Output the [X, Y] coordinate of the center of the cell containing the given text.  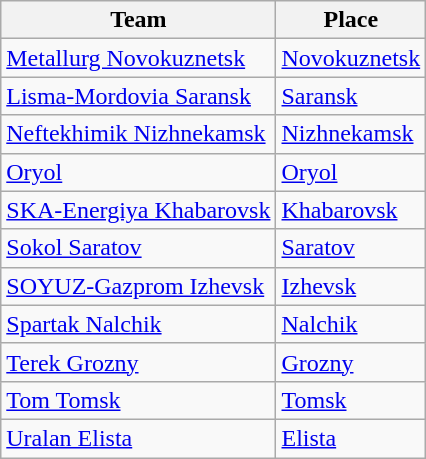
Saransk [351, 96]
SOYUZ-Gazprom Izhevsk [138, 286]
Metallurg Novokuznetsk [138, 58]
Place [351, 20]
SKA-Energiya Khabarovsk [138, 210]
Spartak Nalchik [138, 324]
Novokuznetsk [351, 58]
Uralan Elista [138, 438]
Terek Grozny [138, 362]
Tomsk [351, 400]
Neftekhimik Nizhnekamsk [138, 134]
Grozny [351, 362]
Team [138, 20]
Nalchik [351, 324]
Khabarovsk [351, 210]
Lisma-Mordovia Saransk [138, 96]
Sokol Saratov [138, 248]
Elista [351, 438]
Tom Tomsk [138, 400]
Nizhnekamsk [351, 134]
Izhevsk [351, 286]
Saratov [351, 248]
